Output the (x, y) coordinate of the center of the cell containing the given text.  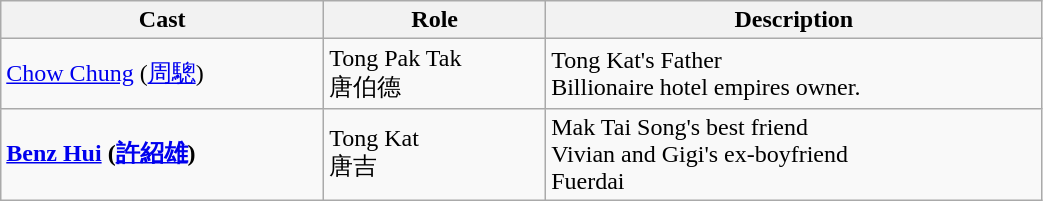
Description (794, 20)
Tong Kat 唐吉 (435, 154)
Role (435, 20)
Tong Kat's Father Billionaire hotel empires owner. (794, 74)
Tong Pak Tak 唐伯德 (435, 74)
Mak Tai Song's best friend Vivian and Gigi's ex-boyfriend Fuerdai (794, 154)
Cast (162, 20)
Benz Hui (許紹雄) (162, 154)
Chow Chung (周驄) (162, 74)
